Provide the [x, y] coordinate of the cell's center where the given text is located.  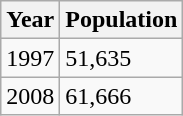
1997 [30, 58]
51,635 [122, 58]
61,666 [122, 96]
Population [122, 20]
2008 [30, 96]
Year [30, 20]
